Determine the (x, y) coordinate at the center of the cell enclosing the given text.  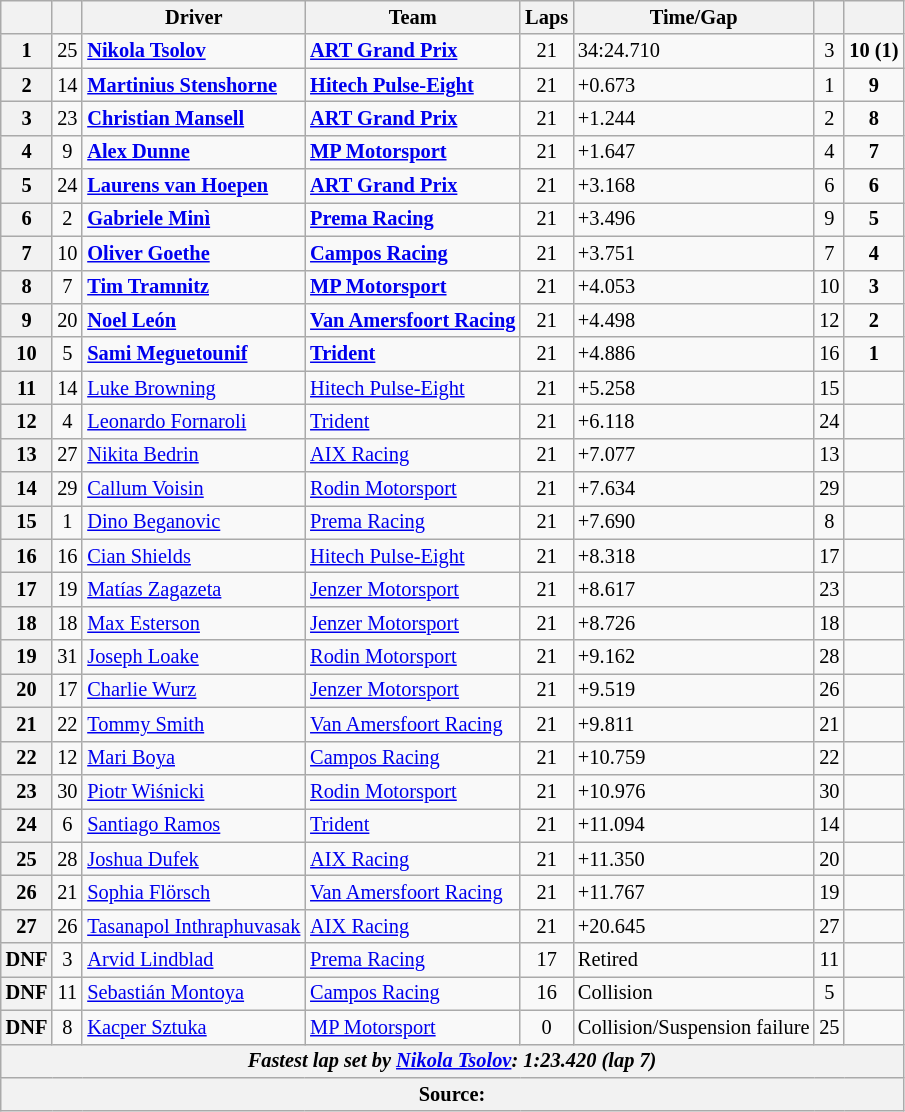
10 (1) (874, 51)
+20.645 (694, 926)
+10.759 (694, 758)
+4.886 (694, 354)
Joseph Loake (194, 657)
Max Esterson (194, 623)
+3.496 (694, 219)
Noel León (194, 320)
0 (546, 1027)
Matías Zagazeta (194, 589)
31 (67, 657)
Tim Tramnitz (194, 287)
Callum Voisin (194, 489)
+11.094 (694, 825)
Luke Browning (194, 388)
Christian Mansell (194, 118)
+1.244 (694, 118)
Tommy Smith (194, 724)
Santiago Ramos (194, 825)
Cian Shields (194, 556)
Laps (546, 17)
Arvid Lindblad (194, 960)
Martinius Stenshorne (194, 85)
+3.168 (694, 186)
34:24.710 (694, 51)
Nikola Tsolov (194, 51)
+10.976 (694, 791)
Sebastián Montoya (194, 993)
Dino Beganovic (194, 522)
+8.318 (694, 556)
+7.634 (694, 489)
Piotr Wiśnicki (194, 791)
Sophia Flörsch (194, 892)
+8.726 (694, 623)
Alex Dunne (194, 152)
+1.647 (694, 152)
+11.767 (694, 892)
+9.811 (694, 724)
Leonardo Fornaroli (194, 421)
+6.118 (694, 421)
+8.617 (694, 589)
Mari Boya (194, 758)
Gabriele Minì (194, 219)
+4.053 (694, 287)
Fastest lap set by Nikola Tsolov: 1:23.420 (lap 7) (452, 1061)
+9.162 (694, 657)
Nikita Bedrin (194, 455)
+7.690 (694, 522)
Charlie Wurz (194, 690)
Joshua Dufek (194, 859)
Retired (694, 960)
Time/Gap (694, 17)
Source: (452, 1094)
Kacper Sztuka (194, 1027)
+9.519 (694, 690)
+7.077 (694, 455)
+3.751 (694, 253)
Oliver Goethe (194, 253)
Sami Meguetounif (194, 354)
Driver (194, 17)
Tasanapol Inthraphuvasak (194, 926)
+4.498 (694, 320)
Team (412, 17)
+5.258 (694, 388)
Collision/Suspension failure (694, 1027)
Laurens van Hoepen (194, 186)
+11.350 (694, 859)
+0.673 (694, 85)
Collision (694, 993)
